Pinpoint the cell where the given text exists, returning its (x, y) midpoint coordinate. 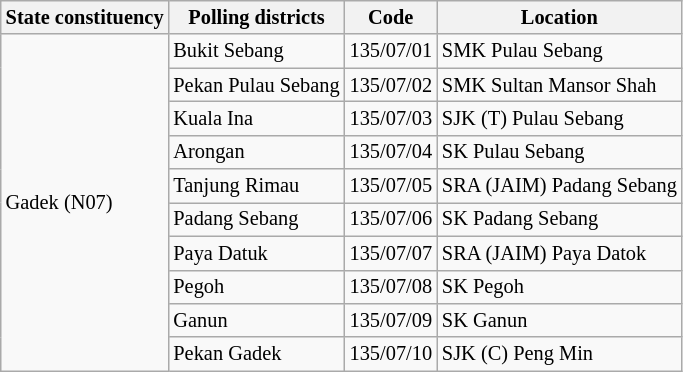
Paya Datuk (256, 253)
Pegoh (256, 287)
SJK (T) Pulau Sebang (560, 118)
SK Pulau Sebang (560, 152)
SMK Pulau Sebang (560, 51)
135/07/02 (391, 85)
Pekan Pulau Sebang (256, 85)
135/07/08 (391, 287)
135/07/05 (391, 186)
State constituency (85, 17)
Bukit Sebang (256, 51)
135/07/10 (391, 354)
Code (391, 17)
Gadek (N07) (85, 202)
135/07/09 (391, 320)
Kuala Ina (256, 118)
Padang Sebang (256, 219)
Tanjung Rimau (256, 186)
SMK Sultan Mansor Shah (560, 85)
Polling districts (256, 17)
135/07/06 (391, 219)
135/07/01 (391, 51)
Location (560, 17)
SJK (C) Peng Min (560, 354)
SRA (JAIM) Padang Sebang (560, 186)
Arongan (256, 152)
SK Padang Sebang (560, 219)
Ganun (256, 320)
SRA (JAIM) Paya Datok (560, 253)
135/07/03 (391, 118)
SK Ganun (560, 320)
135/07/07 (391, 253)
135/07/04 (391, 152)
SK Pegoh (560, 287)
Pekan Gadek (256, 354)
